Capture the cell that displays the provided text and extract its [X, Y] central coordinate. 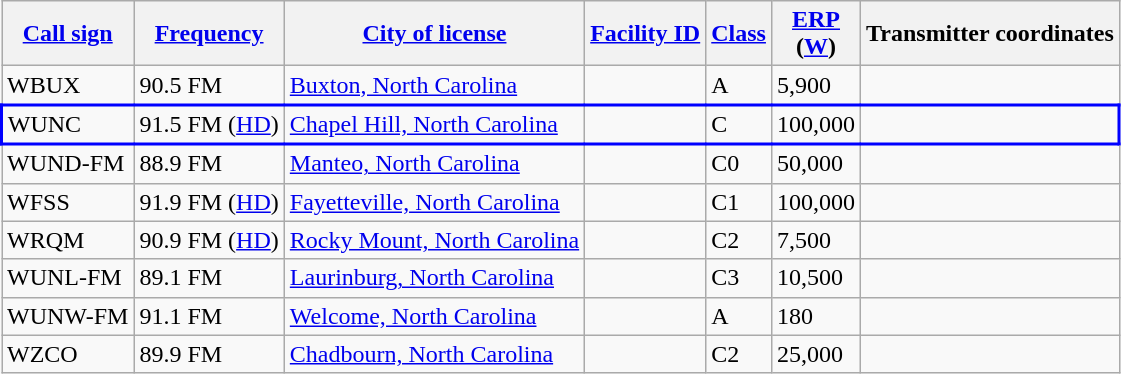
89.1 FM [209, 278]
WRQM [68, 240]
Chadbourn, North Carolina [434, 354]
90.5 FM [209, 86]
WZCO [68, 354]
5,900 [816, 86]
C0 [739, 164]
Manteo, North Carolina [434, 164]
7,500 [816, 240]
Call sign [68, 34]
91.1 FM [209, 316]
Welcome, North Carolina [434, 316]
91.9 FM (HD) [209, 202]
50,000 [816, 164]
WUNW-FM [68, 316]
89.9 FM [209, 354]
Chapel Hill, North Carolina [434, 125]
Class [739, 34]
WFSS [68, 202]
Fayetteville, North Carolina [434, 202]
WUNC [68, 125]
25,000 [816, 354]
Rocky Mount, North Carolina [434, 240]
City of license [434, 34]
180 [816, 316]
Buxton, North Carolina [434, 86]
ERP(W) [816, 34]
88.9 FM [209, 164]
90.9 FM (HD) [209, 240]
C3 [739, 278]
WUND-FM [68, 164]
10,500 [816, 278]
C [739, 125]
Frequency [209, 34]
91.5 FM (HD) [209, 125]
Transmitter coordinates [990, 34]
C1 [739, 202]
Facility ID [646, 34]
WUNL-FM [68, 278]
WBUX [68, 86]
Laurinburg, North Carolina [434, 278]
